Capture the cell that displays the provided text and extract its (x, y) central coordinate. 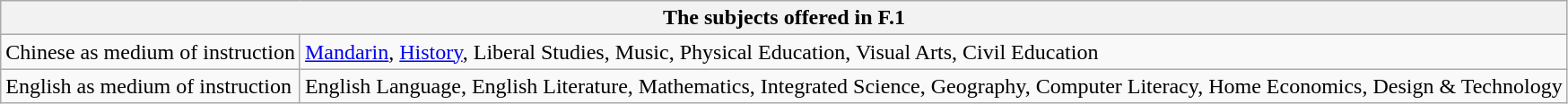
Chinese as medium of instruction (151, 52)
English as medium of instruction (151, 86)
Mandarin, History, Liberal Studies, Music, Physical Education, Visual Arts, Civil Education (933, 52)
English Language, English Literature, Mathematics, Integrated Science, Geography, Computer Literacy, Home Economics, Design & Technology (933, 86)
The subjects offered in F.1 (784, 18)
